Locate the cell with the specified text and output its (X, Y) center coordinate. 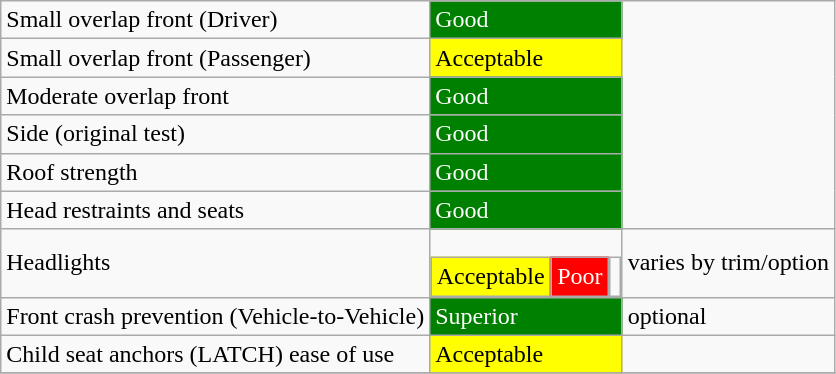
Child seat anchors (LATCH) ease of use (216, 354)
Small overlap front (Passenger) (216, 58)
varies by trim/option (728, 263)
Head restraints and seats (216, 210)
Front crash prevention (Vehicle-to-Vehicle) (216, 316)
Acceptable Poor (526, 263)
Small overlap front (Driver) (216, 20)
Side (original test) (216, 134)
optional (728, 316)
Poor (580, 277)
Headlights (216, 263)
Superior (526, 316)
Roof strength (216, 172)
Moderate overlap front (216, 96)
